Locate the cell with the specified text and output its [X, Y] center coordinate. 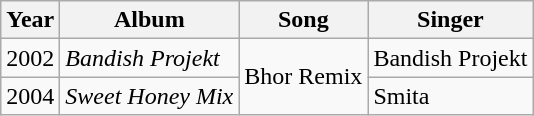
Album [150, 20]
Bhor Remix [304, 77]
2004 [30, 96]
Sweet Honey Mix [150, 96]
Singer [450, 20]
Year [30, 20]
Song [304, 20]
2002 [30, 58]
Smita [450, 96]
